Scan for the cell matching the given text and deliver its [X, Y] coordinate at center. 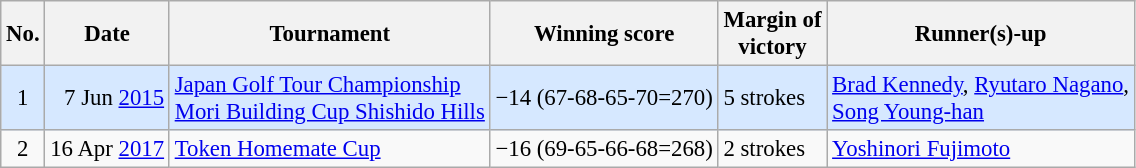
Brad Kennedy, Ryutaro Nagano, Song Young-han [980, 98]
No. [23, 34]
Token Homemate Cup [330, 149]
−16 (69-65-66-68=268) [604, 149]
2 [23, 149]
5 strokes [772, 98]
Runner(s)-up [980, 34]
Yoshinori Fujimoto [980, 149]
1 [23, 98]
2 strokes [772, 149]
16 Apr 2017 [107, 149]
Tournament [330, 34]
Winning score [604, 34]
−14 (67-68-65-70=270) [604, 98]
Date [107, 34]
7 Jun 2015 [107, 98]
Japan Golf Tour ChampionshipMori Building Cup Shishido Hills [330, 98]
Margin ofvictory [772, 34]
